From the cell containing the given text, extract its center point as (x, y) coordinate. 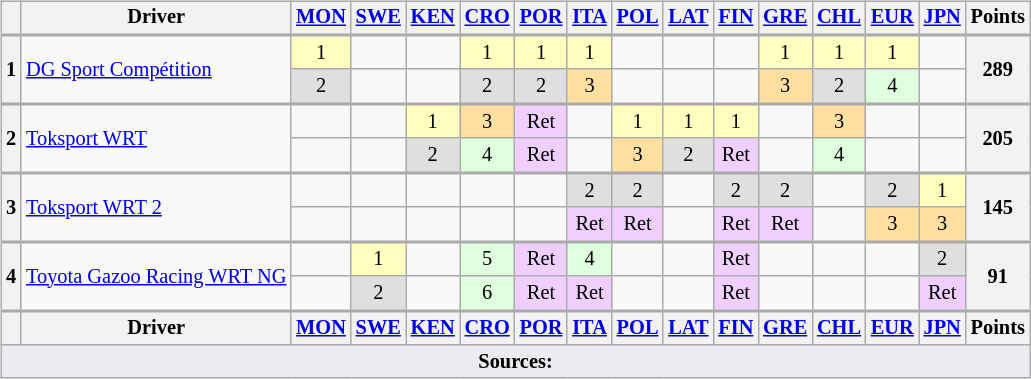
Toksport WRT (156, 138)
6 (488, 293)
5 (488, 258)
DG Sport Compétition (156, 70)
91 (998, 276)
Sources: (515, 362)
205 (998, 138)
Toyota Gazoo Racing WRT NG (156, 276)
Toksport WRT 2 (156, 208)
145 (998, 208)
289 (998, 70)
